Return the (X, Y) coordinate for the center point of the cell that contains the specified text.  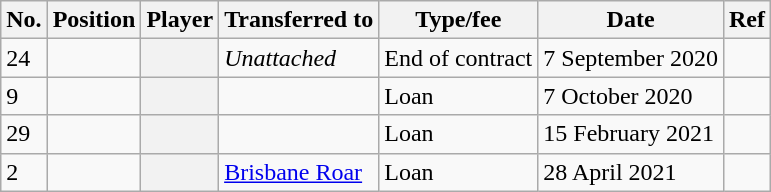
Player (180, 20)
Date (631, 20)
2 (24, 172)
Ref (746, 20)
28 April 2021 (631, 172)
24 (24, 58)
7 October 2020 (631, 96)
9 (24, 96)
15 February 2021 (631, 134)
Brisbane Roar (299, 172)
Position (94, 20)
End of contract (458, 58)
7 September 2020 (631, 58)
Transferred to (299, 20)
29 (24, 134)
No. (24, 20)
Type/fee (458, 20)
Unattached (299, 58)
